Extract the [X, Y] coordinate from the center of the cell holding the provided text.  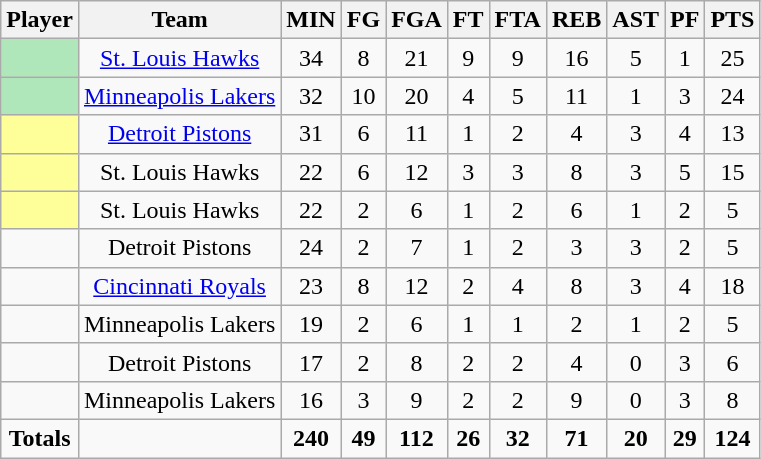
FGA [417, 20]
FTA [518, 20]
PTS [732, 20]
31 [311, 134]
13 [732, 134]
AST [636, 20]
FT [468, 20]
18 [732, 286]
FG [363, 20]
Team [179, 20]
17 [311, 362]
7 [417, 248]
49 [363, 438]
71 [576, 438]
PF [685, 20]
Totals [40, 438]
112 [417, 438]
26 [468, 438]
34 [311, 58]
REB [576, 20]
23 [311, 286]
15 [732, 172]
MIN [311, 20]
240 [311, 438]
29 [685, 438]
10 [363, 96]
124 [732, 438]
25 [732, 58]
19 [311, 324]
Player [40, 20]
21 [417, 58]
Cincinnati Royals [179, 286]
